Extract the [x, y] coordinate from the center of the cell holding the provided text.  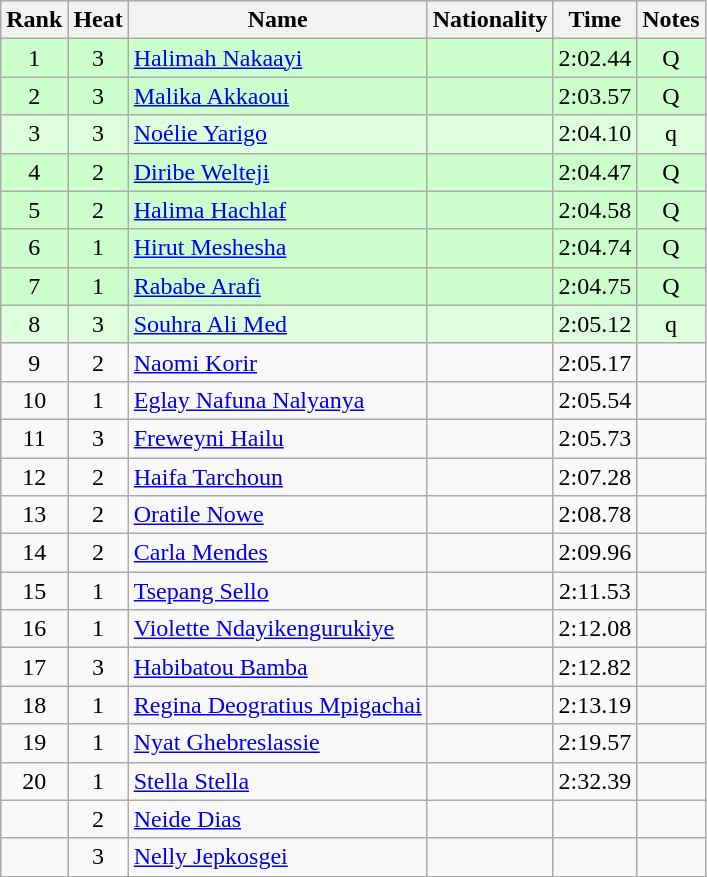
14 [34, 553]
16 [34, 629]
Eglay Nafuna Nalyanya [278, 400]
2:04.58 [595, 210]
Time [595, 20]
Freweyni Hailu [278, 438]
Haifa Tarchoun [278, 477]
Hirut Meshesha [278, 248]
7 [34, 286]
Nelly Jepkosgei [278, 857]
Heat [98, 20]
2:11.53 [595, 591]
10 [34, 400]
Carla Mendes [278, 553]
19 [34, 743]
11 [34, 438]
Halima Hachlaf [278, 210]
2:04.10 [595, 134]
Noélie Yarigo [278, 134]
2:04.75 [595, 286]
Halimah Nakaayi [278, 58]
Rababe Arafi [278, 286]
2:12.08 [595, 629]
Notes [671, 20]
2:04.47 [595, 172]
Tsepang Sello [278, 591]
Regina Deogratius Mpigachai [278, 705]
Nationality [490, 20]
Oratile Nowe [278, 515]
12 [34, 477]
15 [34, 591]
2:04.74 [595, 248]
2:13.19 [595, 705]
2:07.28 [595, 477]
2:09.96 [595, 553]
Naomi Korir [278, 362]
Nyat Ghebreslassie [278, 743]
Neide Dias [278, 819]
17 [34, 667]
2:19.57 [595, 743]
2:12.82 [595, 667]
Malika Akkaoui [278, 96]
2:32.39 [595, 781]
Name [278, 20]
18 [34, 705]
2:02.44 [595, 58]
Stella Stella [278, 781]
2:05.12 [595, 324]
4 [34, 172]
8 [34, 324]
6 [34, 248]
5 [34, 210]
Souhra Ali Med [278, 324]
Habibatou Bamba [278, 667]
Diribe Welteji [278, 172]
2:08.78 [595, 515]
Violette Ndayikengurukiye [278, 629]
2:05.54 [595, 400]
Rank [34, 20]
2:05.73 [595, 438]
20 [34, 781]
2:03.57 [595, 96]
9 [34, 362]
13 [34, 515]
2:05.17 [595, 362]
